Determine the [X, Y] coordinate at the center of the cell enclosing the given text.  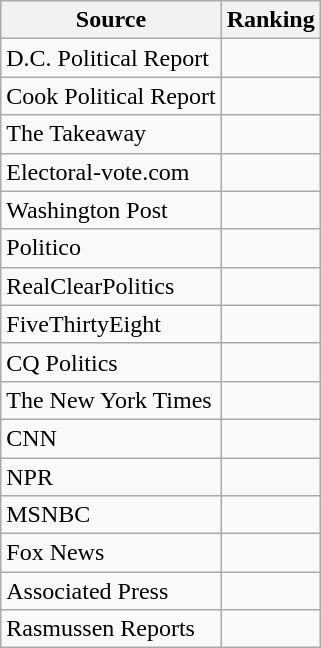
Rasmussen Reports [111, 629]
The New York Times [111, 400]
Washington Post [111, 210]
MSNBC [111, 515]
Electoral-vote.com [111, 172]
Cook Political Report [111, 96]
CQ Politics [111, 362]
Politico [111, 248]
Source [111, 20]
FiveThirtyEight [111, 324]
The Takeaway [111, 134]
Ranking [270, 20]
NPR [111, 477]
Associated Press [111, 591]
D.C. Political Report [111, 58]
CNN [111, 438]
Fox News [111, 553]
RealClearPolitics [111, 286]
